For the text-containing cell, return its midpoint in (x, y) coordinate format. 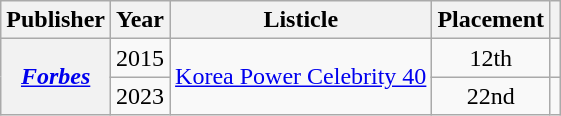
2015 (140, 58)
Year (140, 20)
12th (491, 58)
Placement (491, 20)
Publisher (56, 20)
Korea Power Celebrity 40 (301, 77)
Listicle (301, 20)
2023 (140, 96)
Forbes (56, 77)
22nd (491, 96)
